Find where the given text appears and provide that cell's center as (X, Y) coordinate. 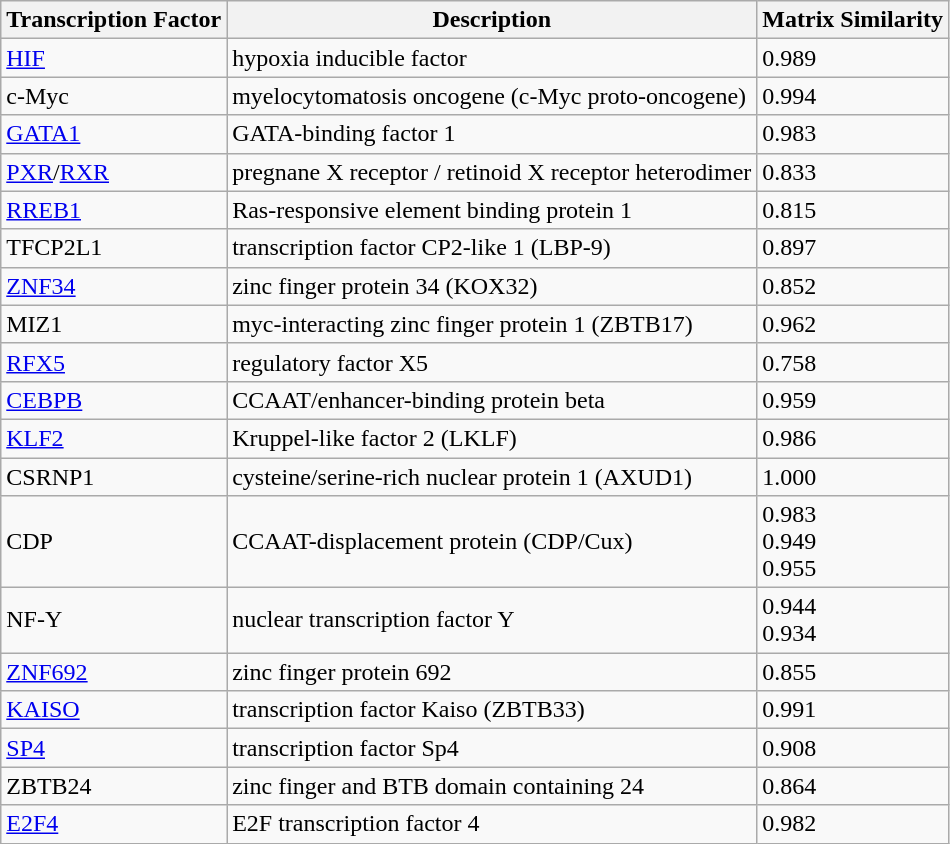
ZNF692 (114, 672)
0.9440.934 (853, 620)
transcription factor CP2-like 1 (LBP-9) (492, 248)
transcription factor Sp4 (492, 748)
0.864 (853, 786)
ZBTB24 (114, 786)
CEBPB (114, 400)
myelocytomatosis oncogene (c-Myc proto-oncogene) (492, 96)
zinc finger and BTB domain containing 24 (492, 786)
Description (492, 20)
0.908 (853, 748)
0.989 (853, 58)
CDP (114, 542)
Transcription Factor (114, 20)
TFCP2L1 (114, 248)
0.982 (853, 824)
0.897 (853, 248)
E2F4 (114, 824)
0.994 (853, 96)
pregnane X receptor / retinoid X receptor heterodimer (492, 172)
0.852 (853, 286)
0.9830.9490.955 (853, 542)
Kruppel-like factor 2 (LKLF) (492, 438)
nuclear transcription factor Y (492, 620)
c-Myc (114, 96)
Matrix Similarity (853, 20)
GATA1 (114, 134)
cysteine/serine-rich nuclear protein 1 (AXUD1) (492, 477)
RREB1 (114, 210)
MIZ1 (114, 324)
myc-interacting zinc finger protein 1 (ZBTB17) (492, 324)
ZNF34 (114, 286)
1.000 (853, 477)
0.758 (853, 362)
HIF (114, 58)
regulatory factor X5 (492, 362)
Ras-responsive element binding protein 1 (492, 210)
0.833 (853, 172)
hypoxia inducible factor (492, 58)
E2F transcription factor 4 (492, 824)
zinc finger protein 34 (KOX32) (492, 286)
0.855 (853, 672)
NF-Y (114, 620)
SP4 (114, 748)
CCAAT/enhancer-binding protein beta (492, 400)
0.983 (853, 134)
CCAAT-displacement protein (CDP/Cux) (492, 542)
CSRNP1 (114, 477)
0.986 (853, 438)
KAISO (114, 710)
0.959 (853, 400)
0.815 (853, 210)
0.962 (853, 324)
zinc finger protein 692 (492, 672)
PXR/RXR (114, 172)
0.991 (853, 710)
transcription factor Kaiso (ZBTB33) (492, 710)
KLF2 (114, 438)
GATA-binding factor 1 (492, 134)
RFX5 (114, 362)
